Scan for the cell matching the given text and deliver its [x, y] coordinate at center. 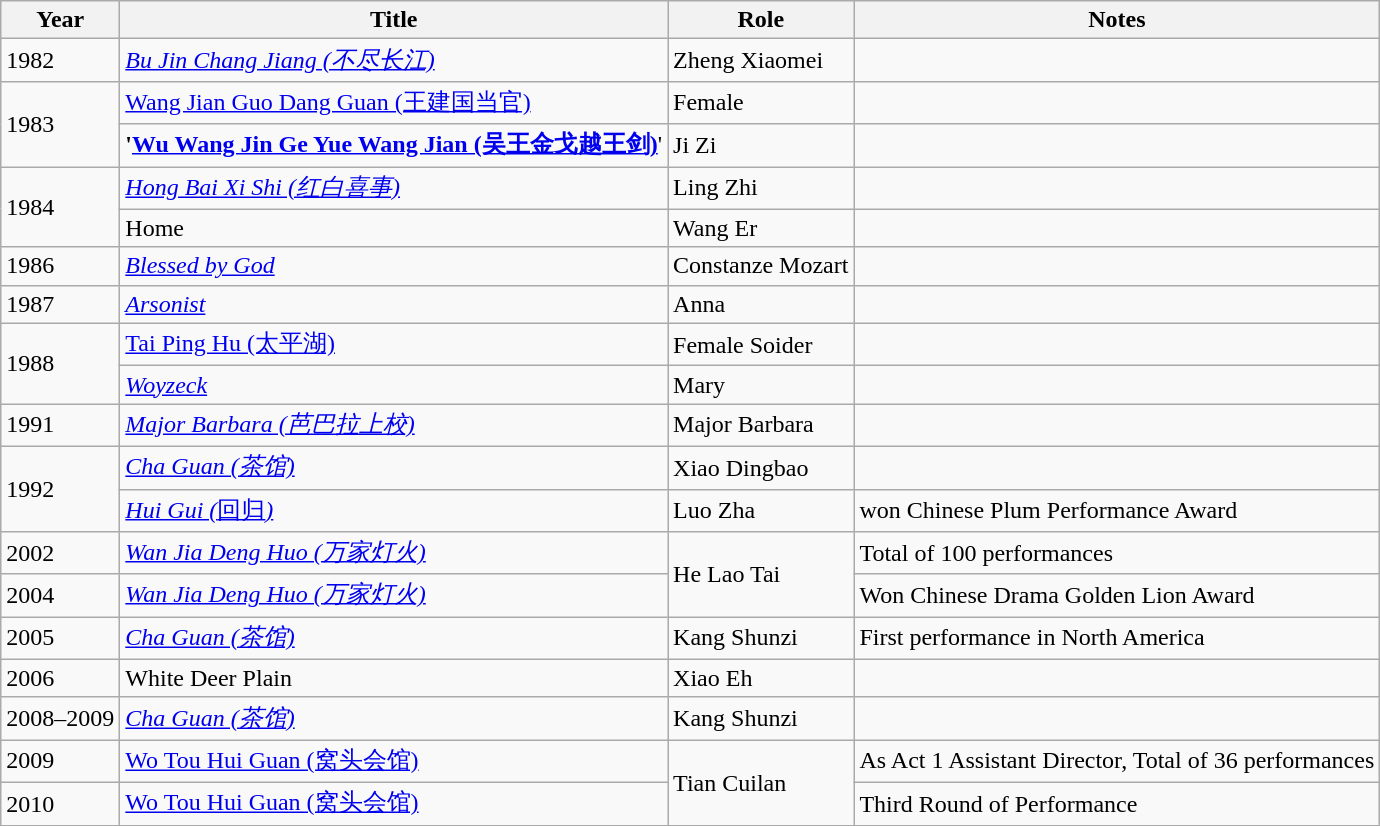
Third Round of Performance [1117, 804]
1991 [60, 426]
Role [761, 20]
2002 [60, 554]
1992 [60, 488]
First performance in North America [1117, 638]
Xiao Dingbao [761, 468]
Bu Jin Chang Jiang (不尽长江) [394, 60]
2010 [60, 804]
won Chinese Plum Performance Award [1117, 510]
Won Chinese Drama Golden Lion Award [1117, 596]
White Deer Plain [394, 678]
Zheng Xiaomei [761, 60]
1987 [60, 304]
2004 [60, 596]
Mary [761, 385]
1986 [60, 266]
Ji Zi [761, 146]
1988 [60, 364]
2006 [60, 678]
Hong Bai Xi Shi (红白喜事) [394, 188]
Title [394, 20]
Luo Zha [761, 510]
Female Soider [761, 344]
Home [394, 228]
Total of 100 performances [1117, 554]
1982 [60, 60]
Anna [761, 304]
Female [761, 102]
As Act 1 Assistant Director, Total of 36 performances [1117, 762]
Xiao Eh [761, 678]
Woyzeck [394, 385]
Tian Cuilan [761, 782]
'Wu Wang Jin Ge Yue Wang Jian (吴王金戈越王剑)' [394, 146]
Arsonist [394, 304]
Tai Ping Hu (太平湖) [394, 344]
Notes [1117, 20]
Wang Er [761, 228]
1983 [60, 124]
Major Barbara [761, 426]
2008–2009 [60, 718]
Major Barbara (芭巴拉上校) [394, 426]
Ling Zhi [761, 188]
Year [60, 20]
Constanze Mozart [761, 266]
Wang Jian Guo Dang Guan (王建国当官) [394, 102]
2009 [60, 762]
Hui Gui (回归) [394, 510]
Blessed by God [394, 266]
He Lao Tai [761, 574]
1984 [60, 206]
2005 [60, 638]
